Find where the given text appears and provide that cell's center as (X, Y) coordinate. 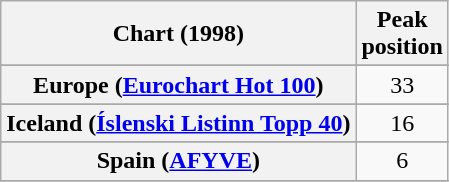
33 (402, 85)
Chart (1998) (178, 34)
6 (402, 161)
Iceland (Íslenski Listinn Topp 40) (178, 123)
16 (402, 123)
Europe (Eurochart Hot 100) (178, 85)
Spain (AFYVE) (178, 161)
Peakposition (402, 34)
